Capture the cell that displays the provided text and extract its (X, Y) central coordinate. 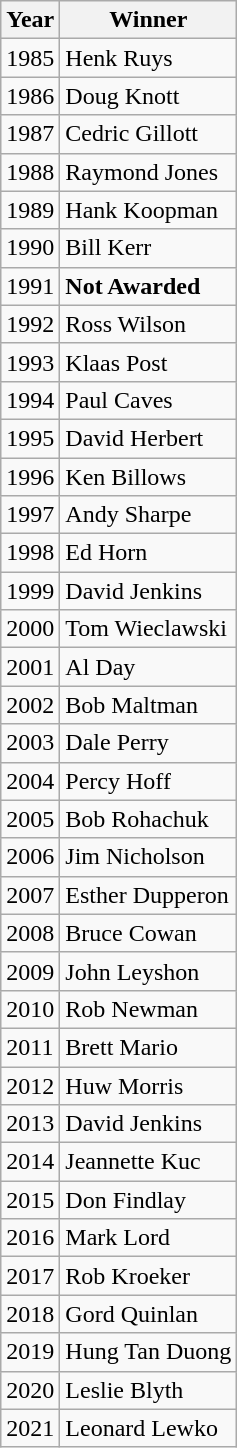
1988 (30, 172)
Hank Koopman (148, 210)
Raymond Jones (148, 172)
Cedric Gillott (148, 134)
Gord Quinlan (148, 1314)
Bob Maltman (148, 705)
1989 (30, 210)
Jeannette Kuc (148, 1162)
John Leyshon (148, 971)
Paul Caves (148, 400)
2021 (30, 1428)
Rob Newman (148, 1009)
1993 (30, 362)
2018 (30, 1314)
Leslie Blyth (148, 1390)
2012 (30, 1085)
2005 (30, 819)
Esther Dupperon (148, 895)
2013 (30, 1124)
2006 (30, 857)
2000 (30, 629)
Bob Rohachuk (148, 819)
Doug Knott (148, 96)
Leonard Lewko (148, 1428)
1994 (30, 400)
1997 (30, 515)
1999 (30, 591)
Hung Tan Duong (148, 1352)
Not Awarded (148, 286)
1987 (30, 134)
Jim Nicholson (148, 857)
2010 (30, 1009)
Percy Hoff (148, 781)
Ed Horn (148, 553)
1992 (30, 324)
Winner (148, 20)
2015 (30, 1200)
2008 (30, 933)
Klaas Post (148, 362)
2002 (30, 705)
2003 (30, 743)
Don Findlay (148, 1200)
Al Day (148, 667)
2016 (30, 1238)
Bruce Cowan (148, 933)
Rob Kroeker (148, 1276)
2004 (30, 781)
David Herbert (148, 438)
2017 (30, 1276)
2007 (30, 895)
Brett Mario (148, 1047)
Andy Sharpe (148, 515)
2019 (30, 1352)
2014 (30, 1162)
1996 (30, 477)
Huw Morris (148, 1085)
1998 (30, 553)
1990 (30, 248)
2020 (30, 1390)
Bill Kerr (148, 248)
Ross Wilson (148, 324)
2009 (30, 971)
Mark Lord (148, 1238)
1991 (30, 286)
Ken Billows (148, 477)
2001 (30, 667)
1985 (30, 58)
Henk Ruys (148, 58)
2011 (30, 1047)
Tom Wieclawski (148, 629)
1995 (30, 438)
1986 (30, 96)
Year (30, 20)
Dale Perry (148, 743)
